From the cell containing the given text, extract its center point as [X, Y] coordinate. 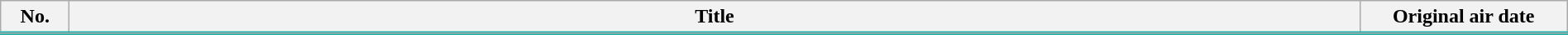
Original air date [1464, 17]
Title [715, 17]
No. [35, 17]
